Find where the given text appears and provide that cell's center as (x, y) coordinate. 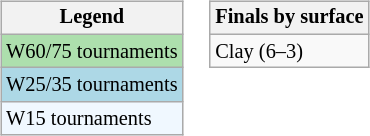
Finals by surface (289, 18)
W15 tournaments (92, 119)
W25/35 tournaments (92, 85)
W60/75 tournaments (92, 51)
Clay (6–3) (289, 51)
Legend (92, 18)
